Determine the (x, y) coordinate at the center of the cell enclosing the given text.  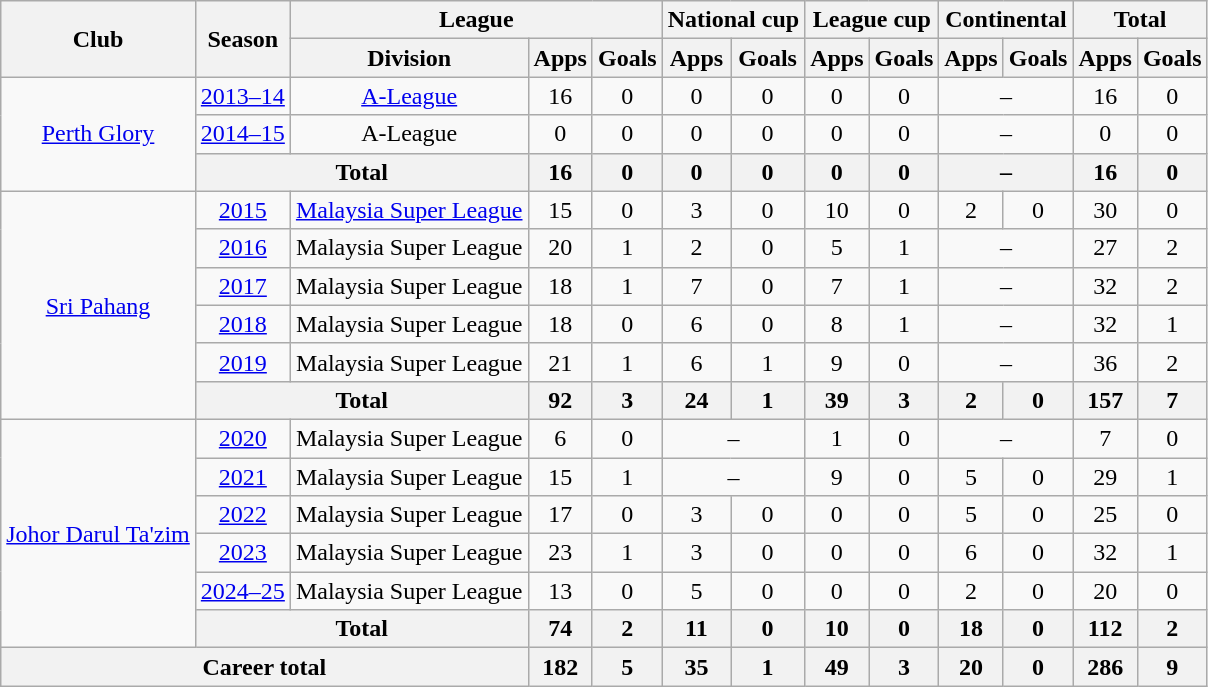
Season (242, 39)
League (476, 20)
27 (1105, 248)
30 (1105, 210)
157 (1105, 400)
286 (1105, 667)
49 (837, 667)
17 (560, 515)
2014–15 (242, 134)
2017 (242, 286)
2023 (242, 553)
92 (560, 400)
29 (1105, 477)
11 (696, 629)
25 (1105, 515)
21 (560, 362)
13 (560, 591)
National cup (733, 20)
2016 (242, 248)
2015 (242, 210)
Perth Glory (98, 134)
2022 (242, 515)
182 (560, 667)
35 (696, 667)
Career total (264, 667)
23 (560, 553)
2021 (242, 477)
112 (1105, 629)
Johor Darul Ta'zim (98, 533)
36 (1105, 362)
Division (409, 58)
2018 (242, 324)
Sri Pahang (98, 305)
74 (560, 629)
39 (837, 400)
8 (837, 324)
2013–14 (242, 96)
2024–25 (242, 591)
2019 (242, 362)
League cup (872, 20)
Continental (1006, 20)
Club (98, 39)
24 (696, 400)
2020 (242, 438)
